Pinpoint the cell where the given text exists, returning its (x, y) midpoint coordinate. 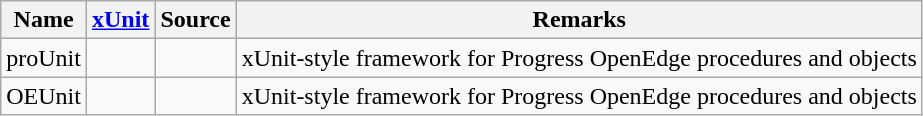
Source (196, 20)
OEUnit (44, 96)
Name (44, 20)
xUnit (120, 20)
proUnit (44, 58)
Remarks (579, 20)
